Find where the given text appears and provide that cell's center as (X, Y) coordinate. 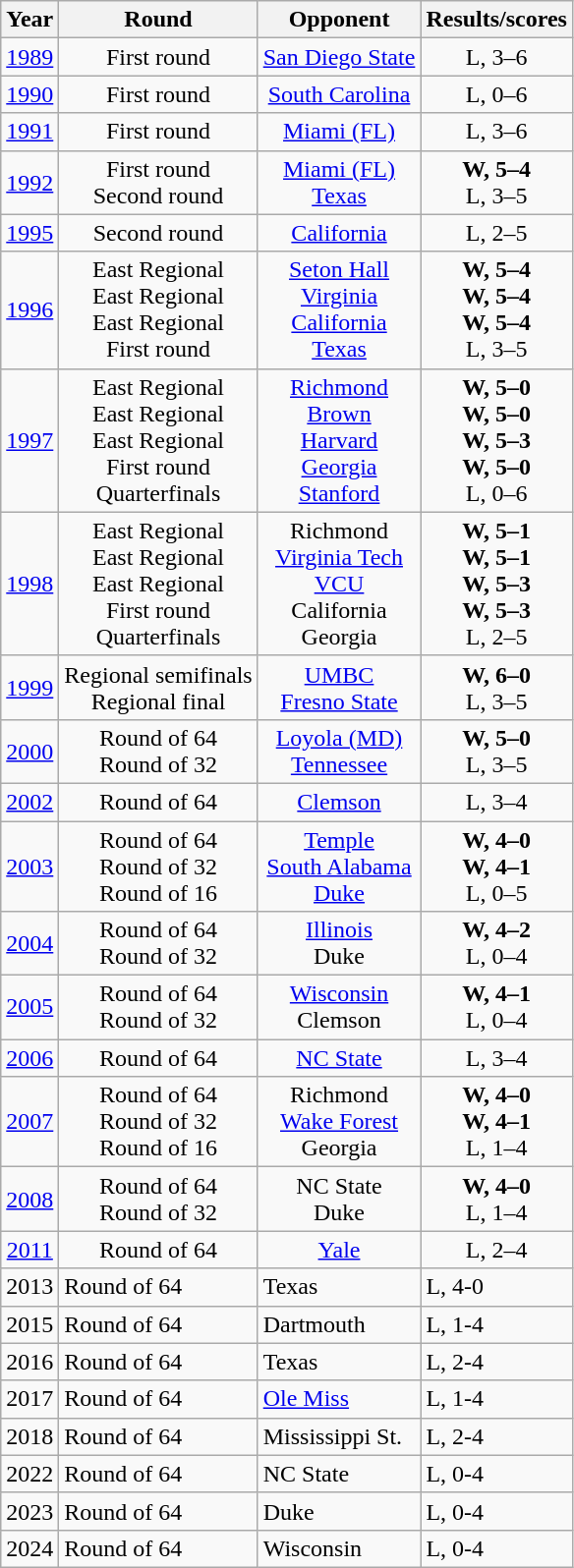
San Diego State (339, 57)
WisconsinClemson (339, 1008)
UMBCFresno State (339, 688)
Regional semifinalsRegional final (158, 688)
1991 (29, 132)
RichmondWake ForestGeorgia (339, 1122)
L, 4-0 (497, 1287)
1999 (29, 688)
Ole Miss (339, 1399)
W, 4–1L, 0–4 (497, 1008)
South Carolina (339, 94)
W, 5–0L, 3–5 (497, 751)
1996 (29, 310)
2018 (29, 1436)
W, 4–2L, 0–4 (497, 943)
IllinoisDuke (339, 943)
Loyola (MD)Tennessee (339, 751)
Second round (158, 233)
2022 (29, 1474)
Opponent (339, 20)
L, 2–4 (497, 1250)
L, 2–5 (497, 233)
W, 5–1W, 5–1W, 5–3W, 5–3L, 2–5 (497, 584)
Miami (FL)Texas (339, 183)
RichmondBrownHarvardGeorgiaStanford (339, 440)
RichmondVirginia TechVCUCaliforniaGeorgia (339, 584)
1998 (29, 584)
East RegionalEast RegionalEast RegionalFirst round (158, 310)
2007 (29, 1122)
W, 4–0L, 1–4 (497, 1199)
Clemson (339, 802)
2011 (29, 1250)
2023 (29, 1511)
Year (29, 20)
Miami (FL) (339, 132)
2013 (29, 1287)
2002 (29, 802)
2005 (29, 1008)
2016 (29, 1362)
1992 (29, 183)
2000 (29, 751)
W, 4–0W, 4–1L, 0–5 (497, 867)
TempleSouth AlabamaDuke (339, 867)
W, 5–4W, 5–4W, 5–4L, 3–5 (497, 310)
Mississippi St. (339, 1436)
First roundSecond round (158, 183)
2015 (29, 1324)
W, 5–4L, 3–5 (497, 183)
Round (158, 20)
Results/scores (497, 20)
2006 (29, 1058)
2017 (29, 1399)
Wisconsin (339, 1548)
California (339, 233)
W, 4–0W, 4–1L, 1–4 (497, 1122)
W, 5–0W, 5–0W, 5–3W, 5–0L, 0–6 (497, 440)
2008 (29, 1199)
1995 (29, 233)
Yale (339, 1250)
1997 (29, 440)
Seton HallVirginiaCaliforniaTexas (339, 310)
NC StateDuke (339, 1199)
L, 0–6 (497, 94)
W, 6–0L, 3–5 (497, 688)
Dartmouth (339, 1324)
Duke (339, 1511)
2004 (29, 943)
1990 (29, 94)
1989 (29, 57)
2003 (29, 867)
2024 (29, 1548)
